From the cell containing the given text, extract its center point as [x, y] coordinate. 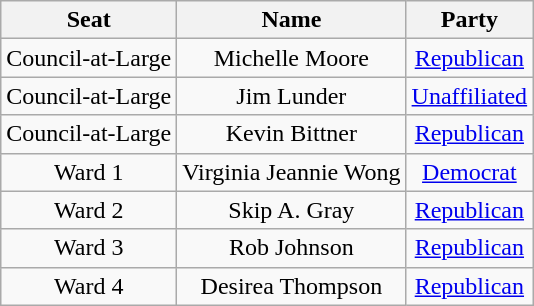
Ward 2 [89, 210]
Unaffiliated [470, 96]
Name [292, 20]
Rob Johnson [292, 248]
Ward 1 [89, 172]
Michelle Moore [292, 58]
Kevin Bittner [292, 134]
Ward 3 [89, 248]
Skip A. Gray [292, 210]
Desirea Thompson [292, 286]
Party [470, 20]
Jim Lunder [292, 96]
Virginia Jeannie Wong [292, 172]
Seat [89, 20]
Ward 4 [89, 286]
Democrat [470, 172]
